Find where the given text appears and provide that cell's center as [x, y] coordinate. 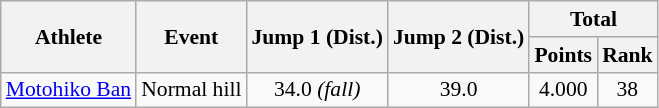
38 [628, 90]
Normal hill [191, 90]
Total [593, 19]
Points [563, 55]
Athlete [68, 36]
Motohiko Ban [68, 90]
4.000 [563, 90]
Event [191, 36]
Jump 2 (Dist.) [458, 36]
Rank [628, 55]
39.0 [458, 90]
Jump 1 (Dist.) [316, 36]
34.0 (fall) [316, 90]
